Return the (X, Y) coordinate for the center point of the cell that contains the specified text.  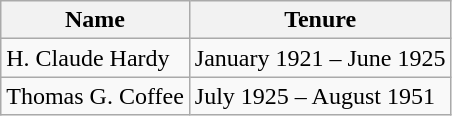
Tenure (320, 20)
July 1925 – August 1951 (320, 96)
January 1921 – June 1925 (320, 58)
H. Claude Hardy (96, 58)
Name (96, 20)
Thomas G. Coffee (96, 96)
